Extract the [x, y] coordinate from the center of the cell holding the provided text.  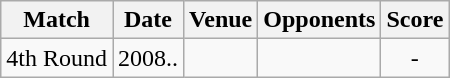
Opponents [320, 20]
Date [148, 20]
Match [57, 20]
Score [415, 20]
2008.. [148, 58]
Venue [221, 20]
- [415, 58]
4th Round [57, 58]
